Capture the cell that displays the provided text and extract its (X, Y) central coordinate. 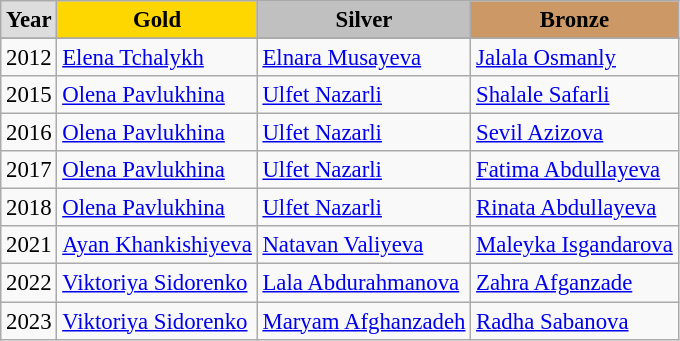
Maryam Afghanzadeh (364, 321)
2017 (29, 170)
Maleyka Isgandarova (574, 245)
Year (29, 20)
2018 (29, 208)
2021 (29, 245)
2016 (29, 133)
Sevil Azizova (574, 133)
Silver (364, 20)
Lala Abdurahmanova (364, 283)
Gold (157, 20)
Shalale Safarli (574, 95)
2015 (29, 95)
Jalala Osmanly (574, 58)
Natavan Valiyeva (364, 245)
2012 (29, 58)
Ayan Khankishiyeva (157, 245)
Radha Sabanova (574, 321)
Elena Tchalykh (157, 58)
Zahra Afganzade (574, 283)
2023 (29, 321)
Elnara Musayeva (364, 58)
Fatima Abdullayeva (574, 170)
Bronze (574, 20)
2022 (29, 283)
Rinata Abdullayeva (574, 208)
